Return [X, Y] of the center of cell containing provided text 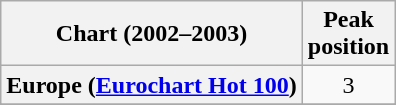
3 [348, 85]
Europe (Eurochart Hot 100) [152, 85]
Chart (2002–2003) [152, 34]
Peakposition [348, 34]
